Identify which cell holds the provided text, then report its (x, y) central coordinate. 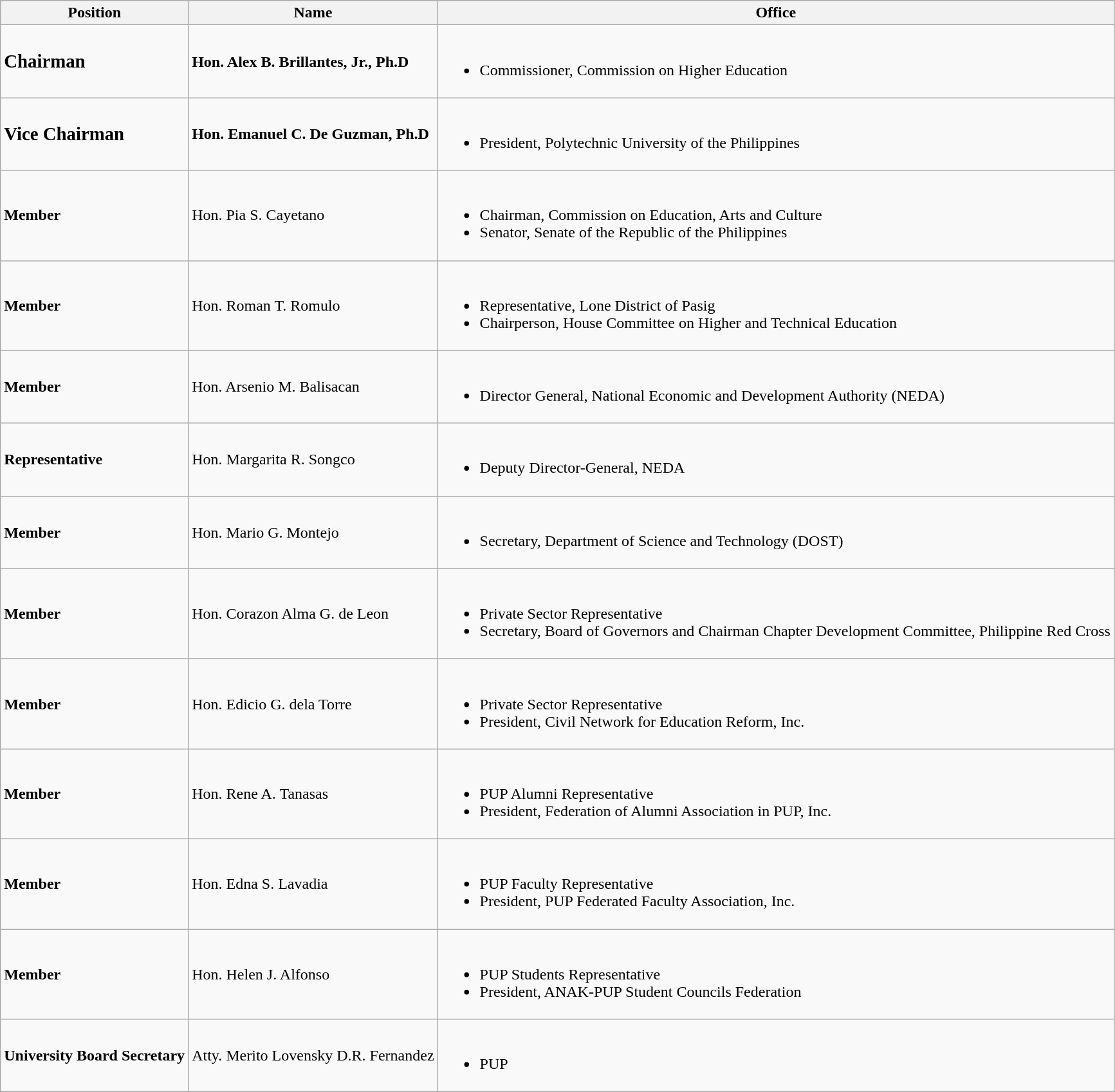
PUP Faculty RepresentativePresident, PUP Federated Faculty Association, Inc. (776, 884)
Office (776, 13)
Name (313, 13)
Hon. Alex B. Brillantes, Jr., Ph.D (313, 62)
Hon. Edicio G. dela Torre (313, 704)
PUP Alumni RepresentativePresident, Federation of Alumni Association in PUP, Inc. (776, 794)
President, Polytechnic University of the Philippines (776, 134)
PUP Students RepresentativePresident, ANAK-PUP Student Councils Federation (776, 974)
Hon. Helen J. Alfonso (313, 974)
Hon. Corazon Alma G. de Leon (313, 614)
PUP (776, 1056)
Commissioner, Commission on Higher Education (776, 62)
Representative, Lone District of PasigChairperson, House Committee on Higher and Technical Education (776, 305)
Atty. Merito Lovensky D.R. Fernandez (313, 1056)
Deputy Director-General, NEDA (776, 459)
Private Sector RepresentativeSecretary, Board of Governors and Chairman Chapter Development Committee, Philippine Red Cross (776, 614)
Hon. Roman T. Romulo (313, 305)
Hon. Arsenio M. Balisacan (313, 387)
Chairman, Commission on Education, Arts and CultureSenator, Senate of the Republic of the Philippines (776, 215)
Hon. Edna S. Lavadia (313, 884)
Hon. Rene A. Tanasas (313, 794)
Representative (95, 459)
Vice Chairman (95, 134)
Hon. Margarita R. Songco (313, 459)
Position (95, 13)
Director General, National Economic and Development Authority (NEDA) (776, 387)
Hon. Emanuel C. De Guzman, Ph.D (313, 134)
Secretary, Department of Science and Technology (DOST) (776, 532)
Chairman (95, 62)
Private Sector RepresentativePresident, Civil Network for Education Reform, Inc. (776, 704)
University Board Secretary (95, 1056)
Hon. Mario G. Montejo (313, 532)
Hon. Pia S. Cayetano (313, 215)
